Identify which cell holds the provided text, then report its (x, y) central coordinate. 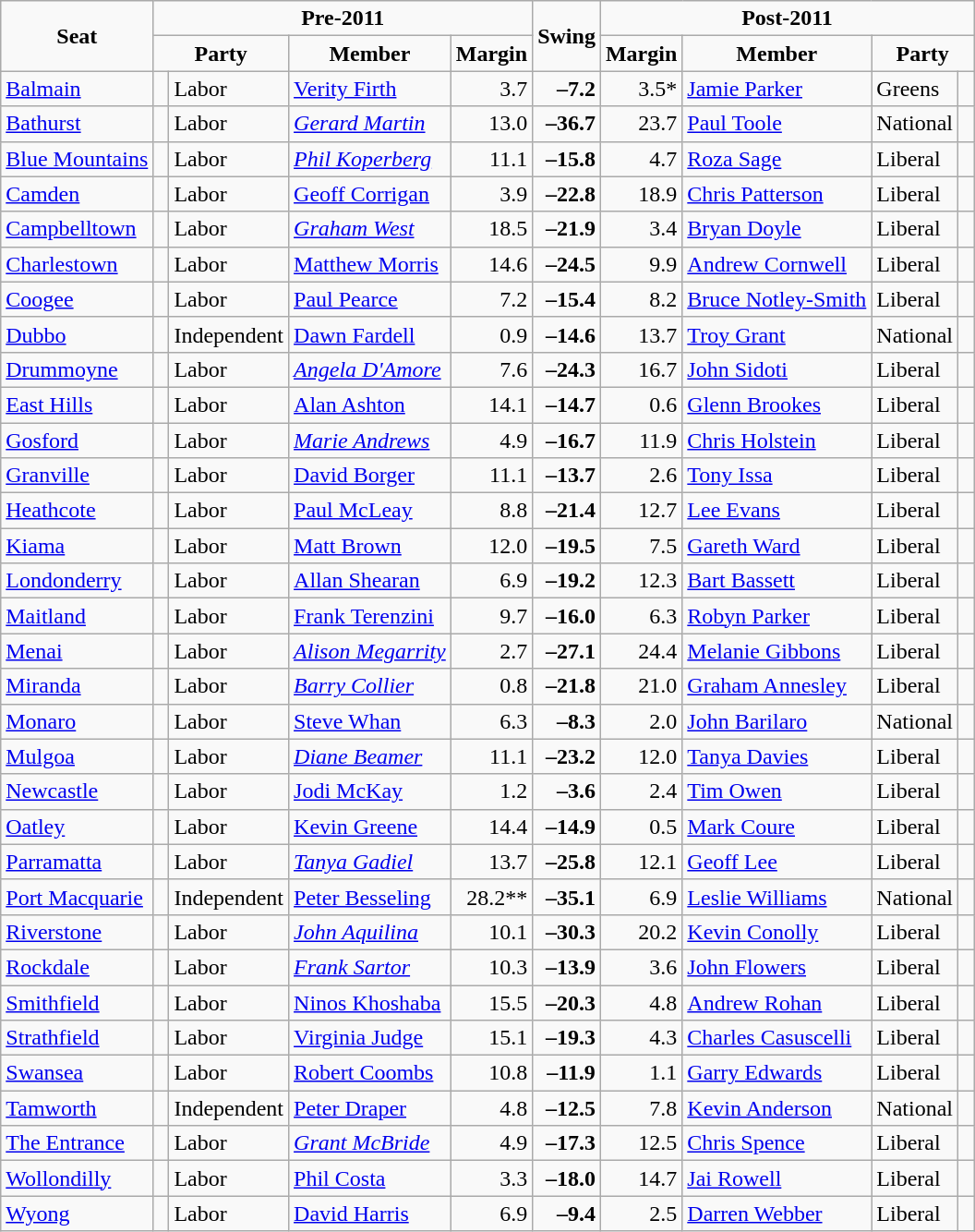
–14.6 (567, 334)
–19.5 (567, 546)
–15.4 (567, 299)
3.5* (641, 89)
Roza Sage (777, 159)
23.7 (641, 124)
Steve Whan (370, 721)
Paul Toole (777, 124)
7.6 (491, 369)
–20.3 (567, 1002)
12.3 (641, 581)
John Sidoti (777, 369)
Menai (78, 651)
15.5 (491, 1002)
–16.7 (567, 441)
Peter Besseling (370, 897)
Drummoyne (78, 369)
Parramatta (78, 862)
Pre-2011 (343, 18)
Verity Firth (370, 89)
14.6 (491, 264)
Andrew Cornwell (777, 264)
Kevin Anderson (777, 1108)
Bruce Notley-Smith (777, 299)
–8.3 (567, 721)
–23.2 (567, 756)
0.8 (491, 686)
–12.5 (567, 1108)
Paul Pearce (370, 299)
13.0 (491, 124)
Phil Koperberg (370, 159)
21.0 (641, 686)
Frank Sartor (370, 967)
12.1 (641, 862)
Miranda (78, 686)
12.7 (641, 511)
Jai Rowell (777, 1178)
–30.3 (567, 932)
2.4 (641, 791)
Troy Grant (777, 334)
Gareth Ward (777, 546)
Wollondilly (78, 1178)
2.7 (491, 651)
Ninos Khoshaba (370, 1002)
Rockdale (78, 967)
Paul McLeay (370, 511)
Chris Spence (777, 1143)
Swansea (78, 1073)
Chris Holstein (777, 441)
18.9 (641, 194)
Bryan Doyle (777, 229)
11.9 (641, 441)
–9.4 (567, 1214)
Bathurst (78, 124)
–14.9 (567, 827)
14.4 (491, 827)
Angela D'Amore (370, 369)
Post-2011 (787, 18)
–13.7 (567, 476)
–19.2 (567, 581)
Bart Bassett (777, 581)
0.9 (491, 334)
3.6 (641, 967)
7.8 (641, 1108)
Heathcote (78, 511)
20.2 (641, 932)
John Flowers (777, 967)
2.6 (641, 476)
Greens (915, 89)
Robyn Parker (777, 616)
16.7 (641, 369)
–3.6 (567, 791)
9.7 (491, 616)
John Aquilina (370, 932)
4.3 (641, 1038)
Smithfield (78, 1002)
Port Macquarie (78, 897)
Darren Webber (777, 1214)
Matt Brown (370, 546)
Blue Mountains (78, 159)
Andrew Rohan (777, 1002)
3.7 (491, 89)
–16.0 (567, 616)
10.3 (491, 967)
Glenn Brookes (777, 405)
Dawn Fardell (370, 334)
12.5 (641, 1143)
Wyong (78, 1214)
Virginia Judge (370, 1038)
Alan Ashton (370, 405)
9.9 (641, 264)
David Borger (370, 476)
Geoff Corrigan (370, 194)
–17.3 (567, 1143)
Riverstone (78, 932)
Granville (78, 476)
–25.8 (567, 862)
4.7 (641, 159)
7.5 (641, 546)
–21.4 (567, 511)
Dubbo (78, 334)
Chris Patterson (777, 194)
Gerard Martin (370, 124)
10.8 (491, 1073)
John Barilaro (777, 721)
Frank Terenzini (370, 616)
Charlestown (78, 264)
Charles Casuscelli (777, 1038)
Leslie Williams (777, 897)
Balmain (78, 89)
Geoff Lee (777, 862)
1.2 (491, 791)
Jamie Parker (777, 89)
Maitland (78, 616)
–22.8 (567, 194)
Tim Owen (777, 791)
–14.7 (567, 405)
Coogee (78, 299)
Monaro (78, 721)
Swing (567, 36)
Allan Shearan (370, 581)
Graham Annesley (777, 686)
–11.9 (567, 1073)
Kevin Conolly (777, 932)
–18.0 (567, 1178)
–21.9 (567, 229)
15.1 (491, 1038)
–27.1 (567, 651)
18.5 (491, 229)
Marie Andrews (370, 441)
Jodi McKay (370, 791)
Camden (78, 194)
–7.2 (567, 89)
8.8 (491, 511)
3.3 (491, 1178)
Graham West (370, 229)
Tamworth (78, 1108)
–36.7 (567, 124)
3.4 (641, 229)
Peter Draper (370, 1108)
2.5 (641, 1214)
0.6 (641, 405)
Diane Beamer (370, 756)
10.1 (491, 932)
–24.5 (567, 264)
Melanie Gibbons (777, 651)
0.5 (641, 827)
The Entrance (78, 1143)
Kevin Greene (370, 827)
Phil Costa (370, 1178)
Matthew Morris (370, 264)
Robert Coombs (370, 1073)
Alison Megarrity (370, 651)
7.2 (491, 299)
Mark Coure (777, 827)
Campbelltown (78, 229)
Barry Collier (370, 686)
Lee Evans (777, 511)
Gosford (78, 441)
–35.1 (567, 897)
Strathfield (78, 1038)
8.2 (641, 299)
Grant McBride (370, 1143)
Mulgoa (78, 756)
2.0 (641, 721)
Tanya Davies (777, 756)
–24.3 (567, 369)
Seat (78, 36)
–15.8 (567, 159)
28.2** (491, 897)
–13.9 (567, 967)
Garry Edwards (777, 1073)
14.1 (491, 405)
24.4 (641, 651)
Newcastle (78, 791)
Tony Issa (777, 476)
1.1 (641, 1073)
Oatley (78, 827)
14.7 (641, 1178)
Kiama (78, 546)
Tanya Gadiel (370, 862)
David Harris (370, 1214)
East Hills (78, 405)
–21.8 (567, 686)
–19.3 (567, 1038)
Londonderry (78, 581)
3.9 (491, 194)
